Detect which cell encompasses the target text, then output its [x, y] center coordinate. 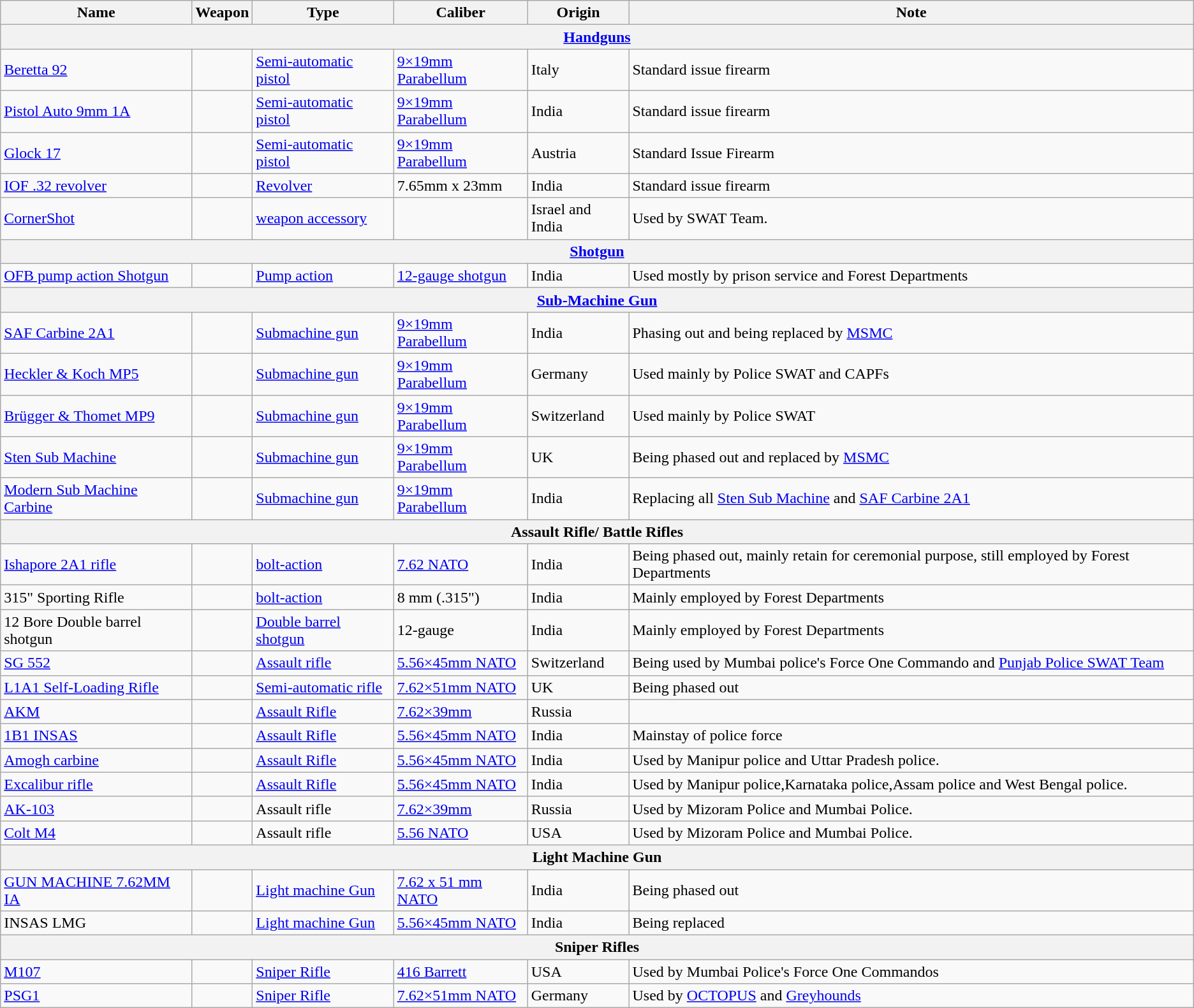
Note [911, 13]
Israel and India [578, 218]
Used mainly by Police SWAT [911, 416]
1B1 INSAS [96, 736]
12 Bore Double barrel shotgun [96, 630]
L1A1 Self-Loading Rifle [96, 687]
Light Machine Gun [597, 857]
8 mm (.315") [461, 597]
Glock 17 [96, 153]
Handguns [597, 37]
7.65mm x 23mm [461, 186]
PSG1 [96, 996]
Italy [578, 70]
Assault Rifle/ Battle Rifles [597, 532]
Used by OCTOPUS and Greyhounds [911, 996]
Replacing all Sten Sub Machine and SAF Carbine 2A1 [911, 499]
Used by Manipur police and Uttar Pradesh police. [911, 760]
M107 [96, 972]
Being phased out and replaced by MSMC [911, 458]
Used mostly by prison service and Forest Departments [911, 275]
Double barrel shotgun [323, 630]
OFB pump action Shotgun [96, 275]
Colt M4 [96, 833]
Excalibur rifle [96, 784]
Heckler & Koch MP5 [96, 374]
weapon accessory [323, 218]
Amogh carbine [96, 760]
Used mainly by Police SWAT and CAPFs [911, 374]
416 Barrett [461, 972]
Caliber [461, 13]
SG 552 [96, 663]
315" Sporting Rifle [96, 597]
5.56 NATO [461, 833]
Used by Manipur police,Karnataka police,Assam police and West Bengal police. [911, 784]
Used by Mumbai Police's Force One Commandos [911, 972]
7.62 NATO [461, 565]
Semi-automatic rifle [323, 687]
Beretta 92 [96, 70]
Shotgun [597, 251]
7.62 x 51 mm NATO [461, 890]
Pump action [323, 275]
Weapon [222, 13]
CornerShot [96, 218]
IOF .32 revolver [96, 186]
Being phased out, mainly retain for ceremonial purpose, still employed by Forest Departments [911, 565]
Origin [578, 13]
Type [323, 13]
Ishapore 2A1 rifle [96, 565]
Brügger & Thomet MP9 [96, 416]
AKM [96, 712]
Pistol Auto 9mm 1A [96, 111]
Austria [578, 153]
Sniper Rifles [597, 947]
AK-103 [96, 808]
Modern Sub Machine Carbine [96, 499]
Being used by Mumbai police's Force One Commando and Punjab Police SWAT Team [911, 663]
12-gauge [461, 630]
GUN MACHINE 7.62MM IA [96, 890]
Being replaced [911, 923]
Phasing out and being replaced by MSMC [911, 333]
Mainstay of police force [911, 736]
SAF Carbine 2A1 [96, 333]
Revolver [323, 186]
INSAS LMG [96, 923]
Sub-Machine Gun [597, 300]
12-gauge shotgun [461, 275]
Used by SWAT Team. [911, 218]
Sten Sub Machine [96, 458]
Standard Issue Firearm [911, 153]
Name [96, 13]
